Capture the cell that displays the provided text and extract its (x, y) central coordinate. 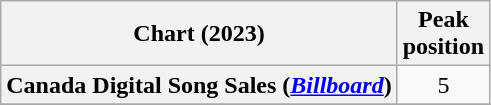
5 (443, 85)
Peakposition (443, 34)
Canada Digital Song Sales (Billboard) (199, 85)
Chart (2023) (199, 34)
